Output the (X, Y) coordinate of the center of the cell containing the given text.  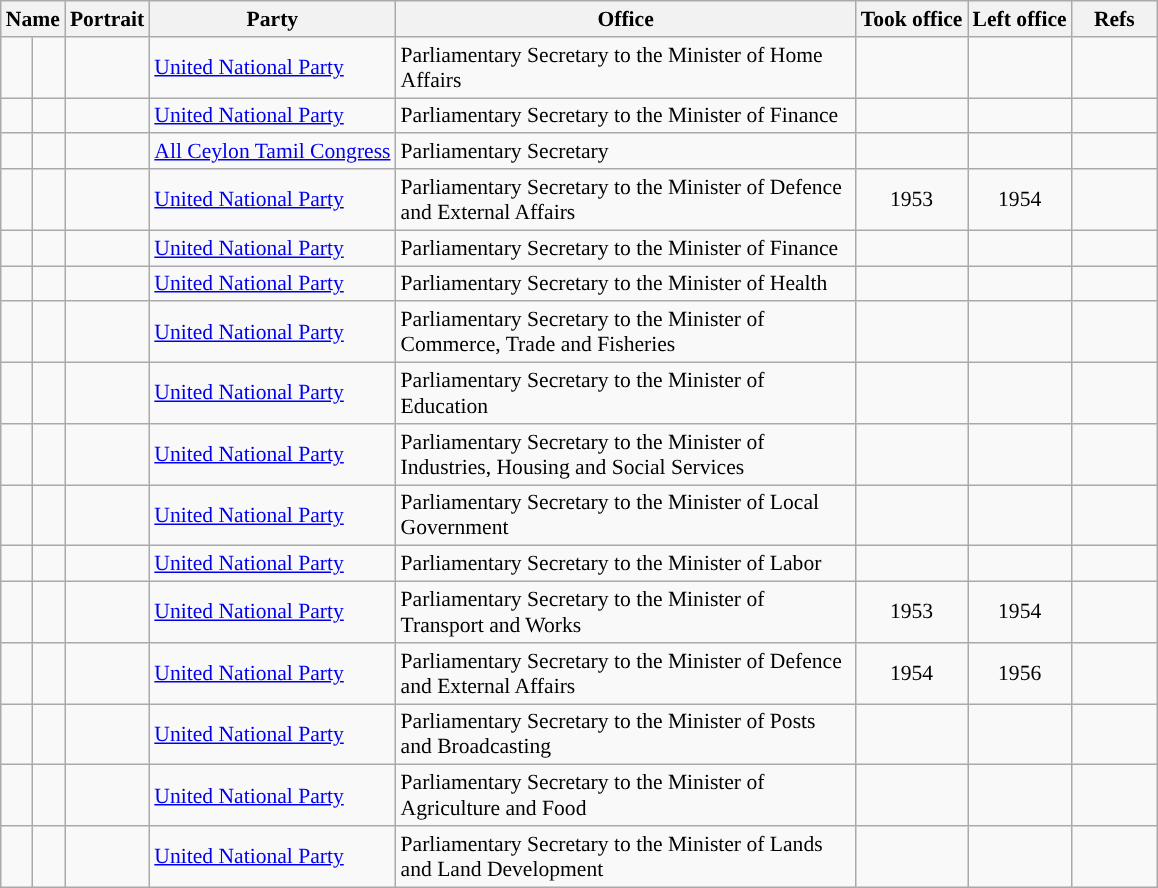
Parliamentary Secretary to the Minister of Education (626, 394)
Parliamentary Secretary to the Minister of Lands and Land Development (626, 856)
Name (33, 19)
Party (272, 19)
Parliamentary Secretary to the Minister of Local Government (626, 516)
1956 (1020, 674)
Parliamentary Secretary to the Minister of Agriculture and Food (626, 796)
Office (626, 19)
Parliamentary Secretary to the Minister of Transport and Works (626, 612)
Refs (1114, 19)
Parliamentary Secretary (626, 152)
Left office (1020, 19)
Parliamentary Secretary to the Minister of Labor (626, 564)
Parliamentary Secretary to the Minister of Posts and Broadcasting (626, 734)
Portrait (107, 19)
Parliamentary Secretary to the Minister of Commerce, Trade and Fisheries (626, 332)
All Ceylon Tamil Congress (272, 152)
Parliamentary Secretary to the Minister of Industries, Housing and Social Services (626, 454)
Parliamentary Secretary to the Minister of Health (626, 284)
Took office (912, 19)
Parliamentary Secretary to the Minister of Home Affairs (626, 68)
